Capture the cell that displays the provided text and extract its [X, Y] central coordinate. 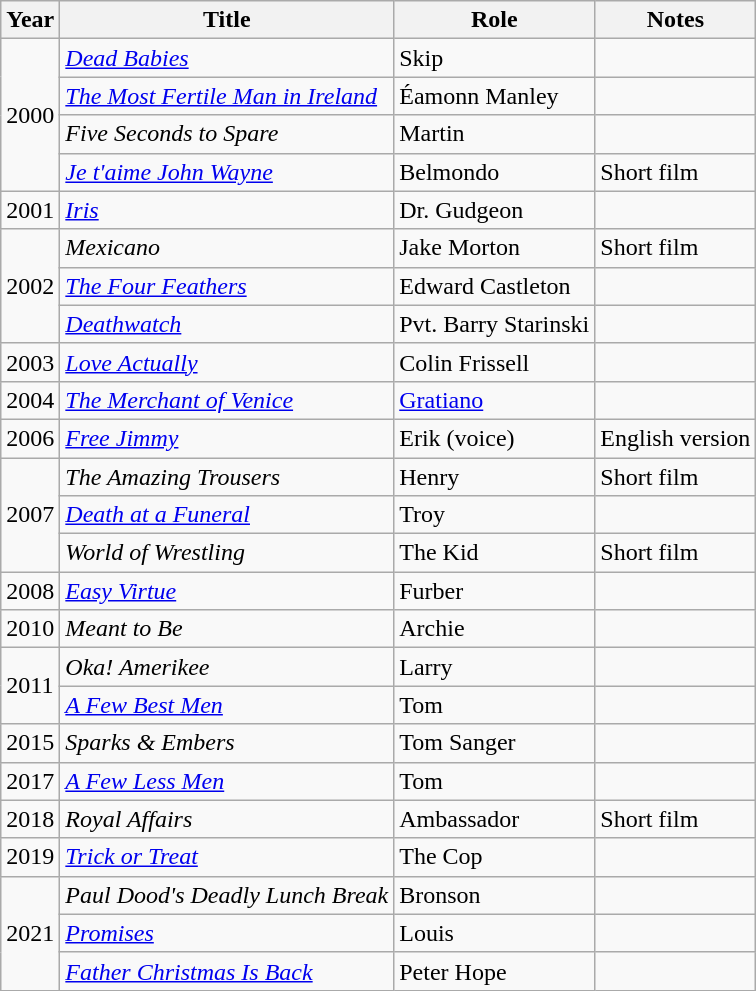
2008 [30, 591]
2018 [30, 819]
Five Seconds to Spare [227, 134]
World of Wrestling [227, 553]
Peter Hope [494, 971]
Troy [494, 515]
2004 [30, 400]
Ambassador [494, 819]
A Few Best Men [227, 705]
Henry [494, 477]
2000 [30, 115]
Title [227, 20]
Deathwatch [227, 324]
The Amazing Trousers [227, 477]
Skip [494, 58]
The Cop [494, 857]
The Most Fertile Man in Ireland [227, 96]
Gratiano [494, 400]
Father Christmas Is Back [227, 971]
Archie [494, 629]
Je t'aime John Wayne [227, 172]
Louis [494, 933]
Dead Babies [227, 58]
2017 [30, 781]
2007 [30, 515]
2006 [30, 438]
Trick or Treat [227, 857]
2021 [30, 933]
Royal Affairs [227, 819]
Death at a Funeral [227, 515]
Belmondo [494, 172]
Iris [227, 210]
Jake Morton [494, 248]
Role [494, 20]
Meant to Be [227, 629]
2001 [30, 210]
The Merchant of Venice [227, 400]
2015 [30, 743]
A Few Less Men [227, 781]
2011 [30, 686]
Erik (voice) [494, 438]
Bronson [494, 895]
Promises [227, 933]
2019 [30, 857]
Martin [494, 134]
Paul Dood's Deadly Lunch Break [227, 895]
Sparks & Embers [227, 743]
Mexicano [227, 248]
English version [676, 438]
Tom Sanger [494, 743]
2002 [30, 286]
Oka! Amerikee [227, 667]
Love Actually [227, 362]
Éamonn Manley [494, 96]
Larry [494, 667]
Easy Virtue [227, 591]
Furber [494, 591]
Dr. Gudgeon [494, 210]
The Kid [494, 553]
Colin Frissell [494, 362]
Free Jimmy [227, 438]
2003 [30, 362]
2010 [30, 629]
Year [30, 20]
The Four Feathers [227, 286]
Pvt. Barry Starinski [494, 324]
Notes [676, 20]
Edward Castleton [494, 286]
